Pinpoint the cell where the given text exists, returning its (x, y) midpoint coordinate. 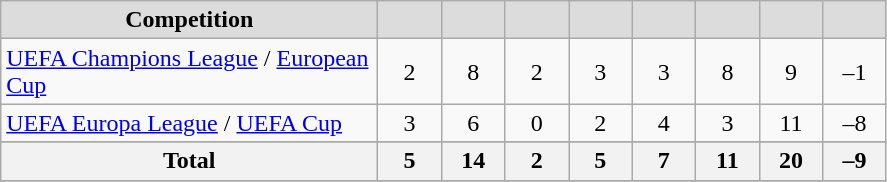
–1 (855, 72)
4 (664, 123)
UEFA Europa League / UEFA Cup (190, 123)
20 (791, 161)
UEFA Champions League / European Cup (190, 72)
Competition (190, 20)
9 (791, 72)
–9 (855, 161)
–8 (855, 123)
0 (537, 123)
Total (190, 161)
7 (664, 161)
6 (473, 123)
14 (473, 161)
